Determine the [X, Y] coordinate at the center of the cell enclosing the given text.  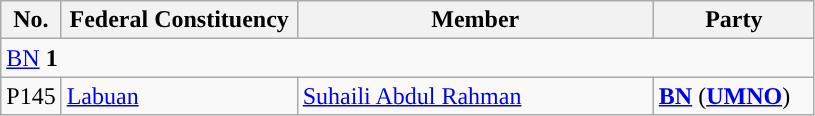
Labuan [179, 96]
BN (UMNO) [734, 96]
Member [475, 20]
Suhaili Abdul Rahman [475, 96]
No. [31, 20]
Federal Constituency [179, 20]
P145 [31, 96]
BN 1 [408, 58]
Party [734, 20]
